Extract the [X, Y] coordinate from the center of the cell holding the provided text.  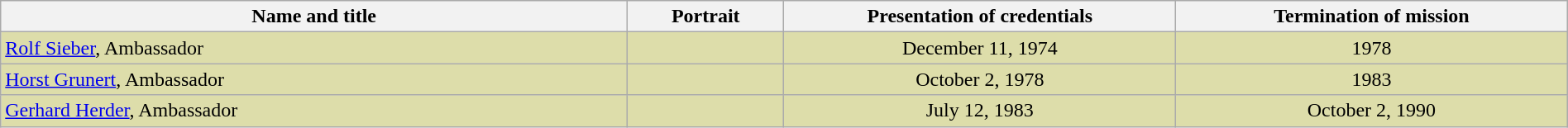
July 12, 1983 [980, 111]
Gerhard Herder, Ambassador [314, 111]
Portrait [706, 17]
Horst Grunert, Ambassador [314, 79]
1983 [1372, 79]
Rolf Sieber, Ambassador [314, 48]
Presentation of credentials [980, 17]
October 2, 1978 [980, 79]
1978 [1372, 48]
Name and title [314, 17]
Termination of mission [1372, 17]
October 2, 1990 [1372, 111]
December 11, 1974 [980, 48]
